Search for the cell housing the specified text and yield its (x, y) center coordinate. 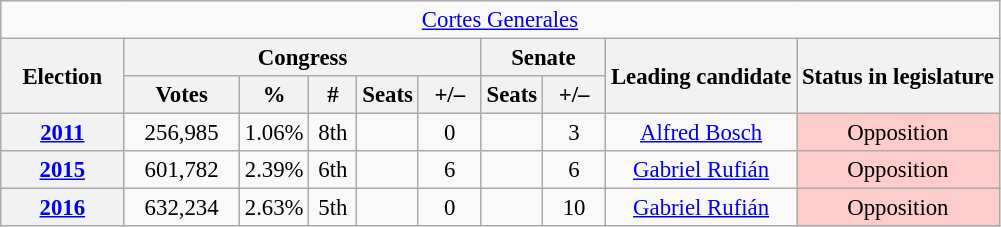
2.39% (274, 170)
# (333, 95)
5th (333, 208)
% (274, 95)
Alfred Bosch (702, 133)
2.63% (274, 208)
Votes (182, 95)
2016 (62, 208)
8th (333, 133)
1.06% (274, 133)
Senate (543, 58)
10 (574, 208)
3 (574, 133)
Congress (302, 58)
Election (62, 76)
Cortes Generales (500, 20)
601,782 (182, 170)
Leading candidate (702, 76)
256,985 (182, 133)
2011 (62, 133)
Status in legislature (898, 76)
632,234 (182, 208)
2015 (62, 170)
6th (333, 170)
